Identify which cell holds the provided text, then report its (x, y) central coordinate. 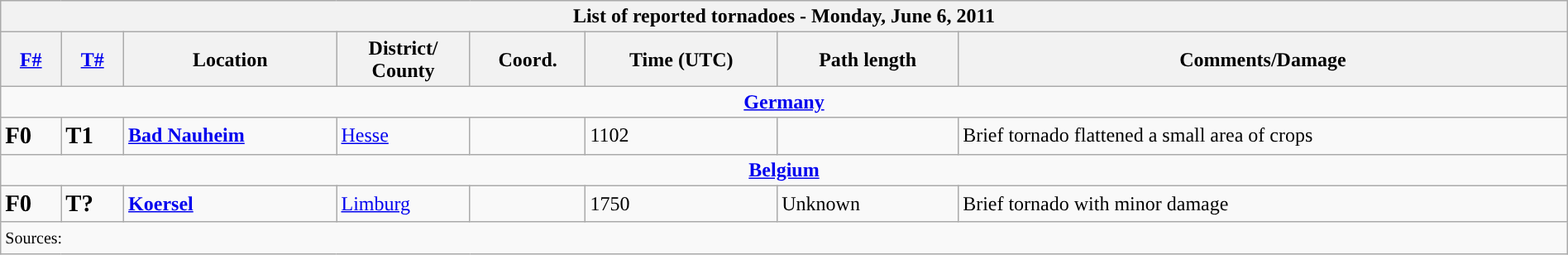
Hesse (404, 136)
Koersel (230, 204)
Limburg (404, 204)
Belgium (784, 170)
Location (230, 60)
Unknown (868, 204)
Brief tornado with minor damage (1264, 204)
Coord. (528, 60)
T# (93, 60)
Sources: (784, 238)
1102 (681, 136)
1750 (681, 204)
Bad Nauheim (230, 136)
List of reported tornadoes - Monday, June 6, 2011 (784, 17)
T? (93, 204)
Comments/Damage (1264, 60)
Path length (868, 60)
Brief tornado flattened a small area of crops (1264, 136)
F# (31, 60)
District/County (404, 60)
T1 (93, 136)
Time (UTC) (681, 60)
Germany (784, 102)
